From the cell containing the given text, extract its center point as (x, y) coordinate. 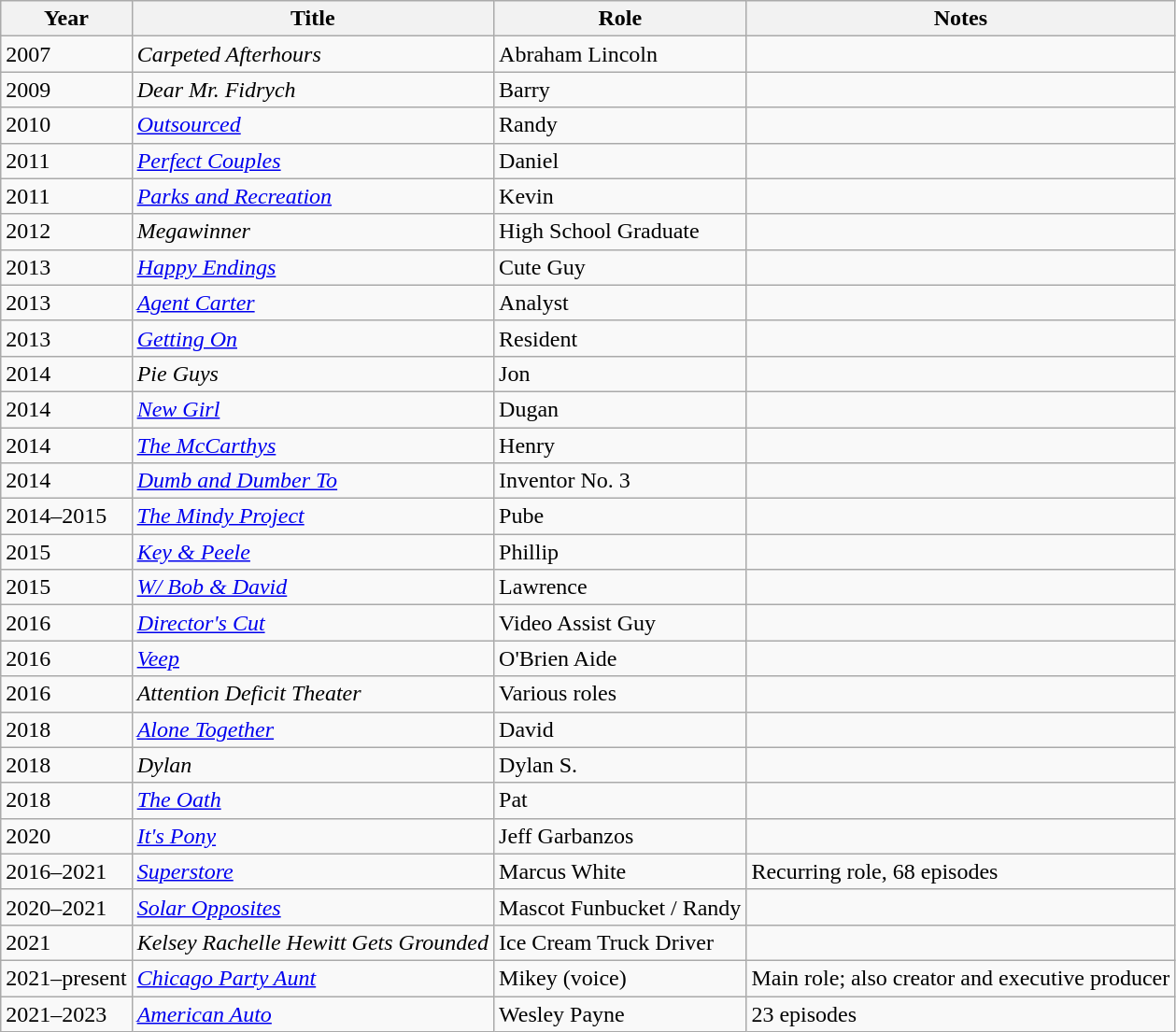
Role (620, 19)
Inventor No. 3 (620, 481)
2009 (66, 90)
David (620, 729)
Key & Peele (312, 552)
Veep (312, 658)
Notes (960, 19)
O'Brien Aide (620, 658)
Pat (620, 800)
2020 (66, 836)
Parks and Recreation (312, 196)
2016–2021 (66, 871)
Video Assist Guy (620, 623)
23 episodes (960, 1013)
2021 (66, 942)
Chicago Party Aunt (312, 978)
Recurring role, 68 episodes (960, 871)
2020–2021 (66, 907)
Phillip (620, 552)
Ice Cream Truck Driver (620, 942)
Director's Cut (312, 623)
Daniel (620, 161)
W/ Bob & David (312, 587)
Dylan S. (620, 765)
Lawrence (620, 587)
Pube (620, 516)
Mascot Funbucket / Randy (620, 907)
Carpeted Afterhours (312, 54)
Agent Carter (312, 303)
Resident (620, 338)
Kevin (620, 196)
Dumb and Dumber To (312, 481)
2021–present (66, 978)
Kelsey Rachelle Hewitt Gets Grounded (312, 942)
Henry (620, 445)
It's Pony (312, 836)
The McCarthys (312, 445)
Pie Guys (312, 374)
2014–2015 (66, 516)
Megawinner (312, 232)
Solar Opposites (312, 907)
The Oath (312, 800)
The Mindy Project (312, 516)
Randy (620, 125)
Dugan (620, 409)
Outsourced (312, 125)
Jon (620, 374)
Abraham Lincoln (620, 54)
Dylan (312, 765)
2007 (66, 54)
2010 (66, 125)
Dear Mr. Fidrych (312, 90)
Attention Deficit Theater (312, 694)
Title (312, 19)
Analyst (620, 303)
Cute Guy (620, 267)
Wesley Payne (620, 1013)
High School Graduate (620, 232)
American Auto (312, 1013)
Superstore (312, 871)
Jeff Garbanzos (620, 836)
Marcus White (620, 871)
New Girl (312, 409)
Alone Together (312, 729)
Main role; also creator and executive producer (960, 978)
Perfect Couples (312, 161)
Getting On (312, 338)
Happy Endings (312, 267)
Mikey (voice) (620, 978)
2021–2023 (66, 1013)
Year (66, 19)
Various roles (620, 694)
2012 (66, 232)
Barry (620, 90)
